Output the (x, y) coordinate of the center of the cell containing the given text.  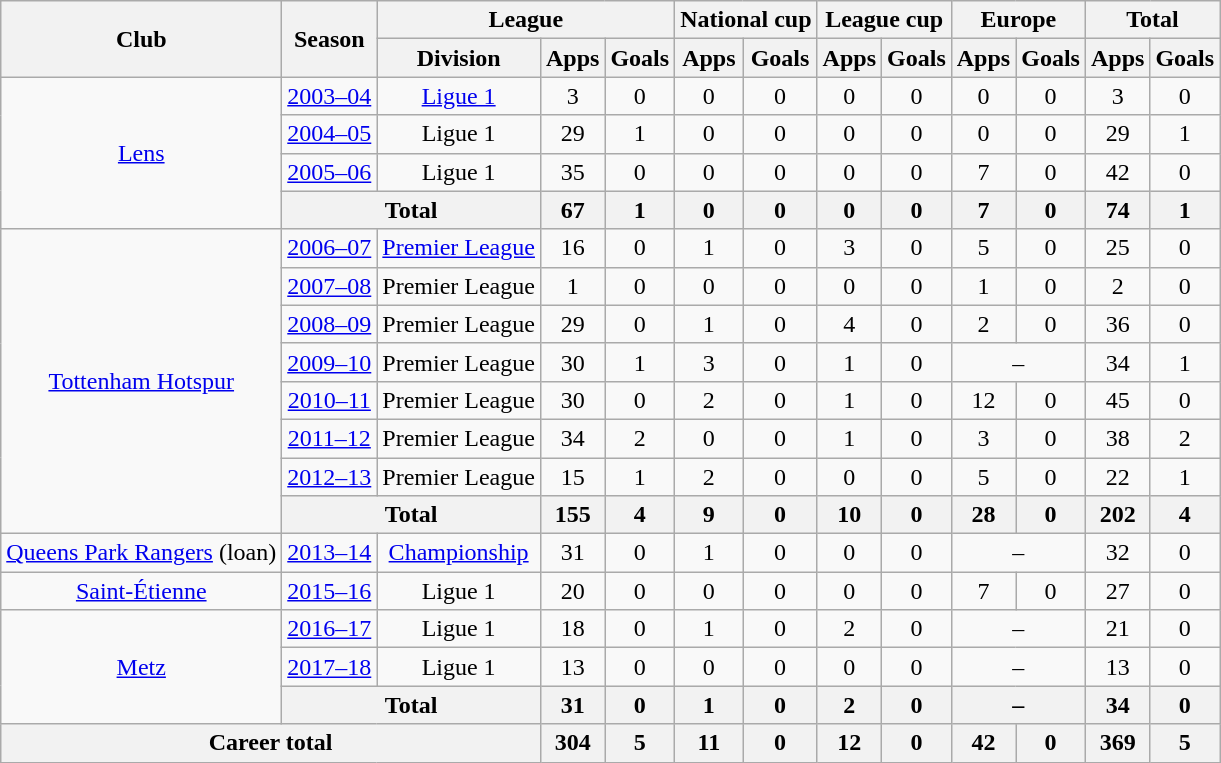
25 (1117, 248)
Career total (271, 743)
2016–17 (330, 629)
369 (1117, 743)
67 (572, 210)
Club (142, 39)
202 (1117, 515)
2009–10 (330, 362)
2006–07 (330, 248)
Saint-Étienne (142, 591)
74 (1117, 210)
Division (459, 58)
16 (572, 248)
304 (572, 743)
Championship (459, 553)
32 (1117, 553)
Tottenham Hotspur (142, 381)
9 (709, 515)
Lens (142, 153)
2007–08 (330, 286)
15 (572, 477)
28 (983, 515)
2011–12 (330, 438)
38 (1117, 438)
National cup (746, 20)
2010–11 (330, 400)
2004–05 (330, 134)
2005–06 (330, 172)
11 (709, 743)
Season (330, 39)
18 (572, 629)
League (526, 20)
2008–09 (330, 324)
League cup (884, 20)
2015–16 (330, 591)
10 (849, 515)
Europe (1018, 20)
Queens Park Rangers (loan) (142, 553)
2013–14 (330, 553)
155 (572, 515)
35 (572, 172)
36 (1117, 324)
2012–13 (330, 477)
2003–04 (330, 96)
2017–18 (330, 667)
Metz (142, 667)
27 (1117, 591)
21 (1117, 629)
22 (1117, 477)
20 (572, 591)
45 (1117, 400)
